From the cell containing the given text, extract its center point as (x, y) coordinate. 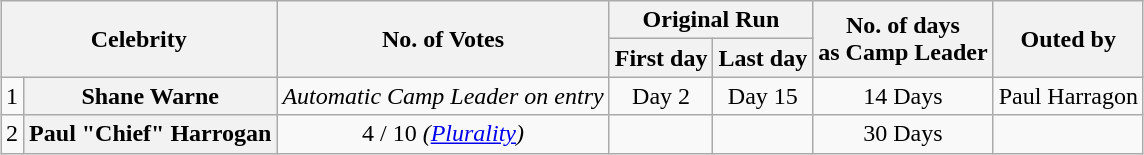
Day 2 (661, 96)
Celebrity (139, 39)
Automatic Camp Leader on entry (443, 96)
Outed by (1068, 39)
Original Run (710, 20)
No. of daysas Camp Leader (903, 39)
Day 15 (763, 96)
30 Days (903, 134)
14 Days (903, 96)
4 / 10 (Plurality) (443, 134)
1 (12, 96)
Paul Harragon (1068, 96)
Shane Warne (150, 96)
No. of Votes (443, 39)
2 (12, 134)
First day (661, 58)
Paul "Chief" Harrogan (150, 134)
Last day (763, 58)
